Pinpoint the cell where the given text exists, returning its (x, y) midpoint coordinate. 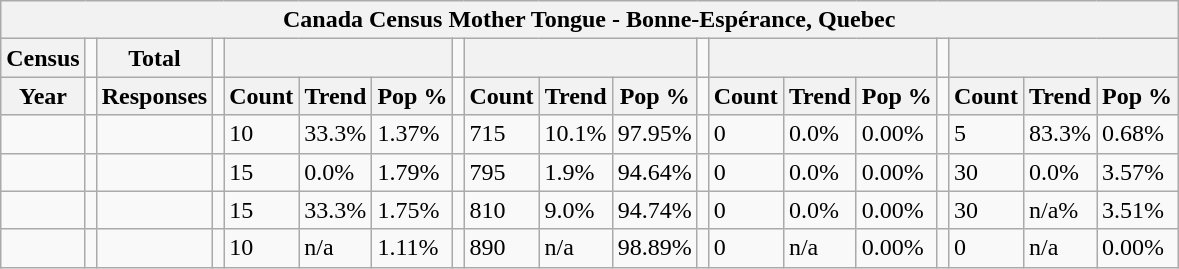
0.68% (1136, 134)
890 (502, 248)
Total (154, 58)
83.3% (1060, 134)
98.89% (654, 248)
1.75% (412, 210)
n/a% (1060, 210)
94.64% (654, 172)
97.95% (654, 134)
10.1% (576, 134)
Year (43, 96)
Canada Census Mother Tongue - Bonne-Espérance, Quebec (590, 20)
1.37% (412, 134)
1.9% (576, 172)
715 (502, 134)
94.74% (654, 210)
3.51% (1136, 210)
9.0% (576, 210)
1.79% (412, 172)
Responses (154, 96)
1.11% (412, 248)
810 (502, 210)
Census (43, 58)
795 (502, 172)
5 (986, 134)
3.57% (1136, 172)
